Locate the cell with the specified text and output its [X, Y] center coordinate. 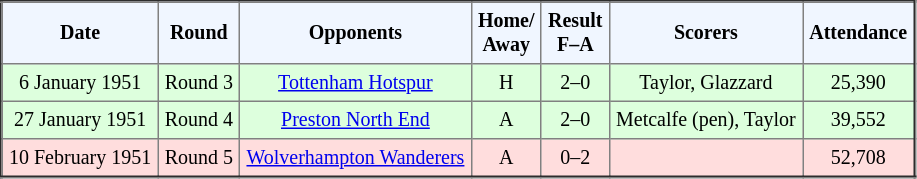
Taylor, Glazzard [706, 83]
Round [199, 33]
25,390 [859, 83]
10 February 1951 [80, 158]
Round 5 [199, 158]
Scorers [706, 33]
Round 3 [199, 83]
Date [80, 33]
Wolverhampton Wanderers [356, 158]
ResultF–A [575, 33]
6 January 1951 [80, 83]
Attendance [859, 33]
Tottenham Hotspur [356, 83]
Home/Away [506, 33]
39,552 [859, 120]
Metcalfe (pen), Taylor [706, 120]
27 January 1951 [80, 120]
52,708 [859, 158]
0–2 [575, 158]
H [506, 83]
Opponents [356, 33]
Round 4 [199, 120]
Preston North End [356, 120]
